Scan for the cell matching the given text and deliver its [X, Y] coordinate at center. 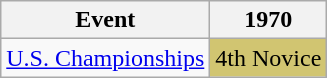
Event [106, 20]
4th Novice [268, 58]
1970 [268, 20]
U.S. Championships [106, 58]
